Capture the cell that displays the provided text and extract its (X, Y) central coordinate. 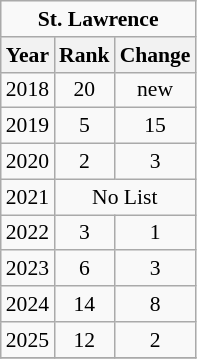
8 (156, 304)
Change (156, 55)
new (156, 90)
2023 (28, 269)
12 (84, 340)
1 (156, 233)
2020 (28, 162)
5 (84, 126)
Rank (84, 55)
2024 (28, 304)
St. Lawrence (98, 19)
2018 (28, 90)
14 (84, 304)
2019 (28, 126)
20 (84, 90)
No List (124, 197)
2025 (28, 340)
15 (156, 126)
2021 (28, 197)
6 (84, 269)
2022 (28, 233)
Year (28, 55)
